Scan for the cell matching the given text and deliver its [x, y] coordinate at center. 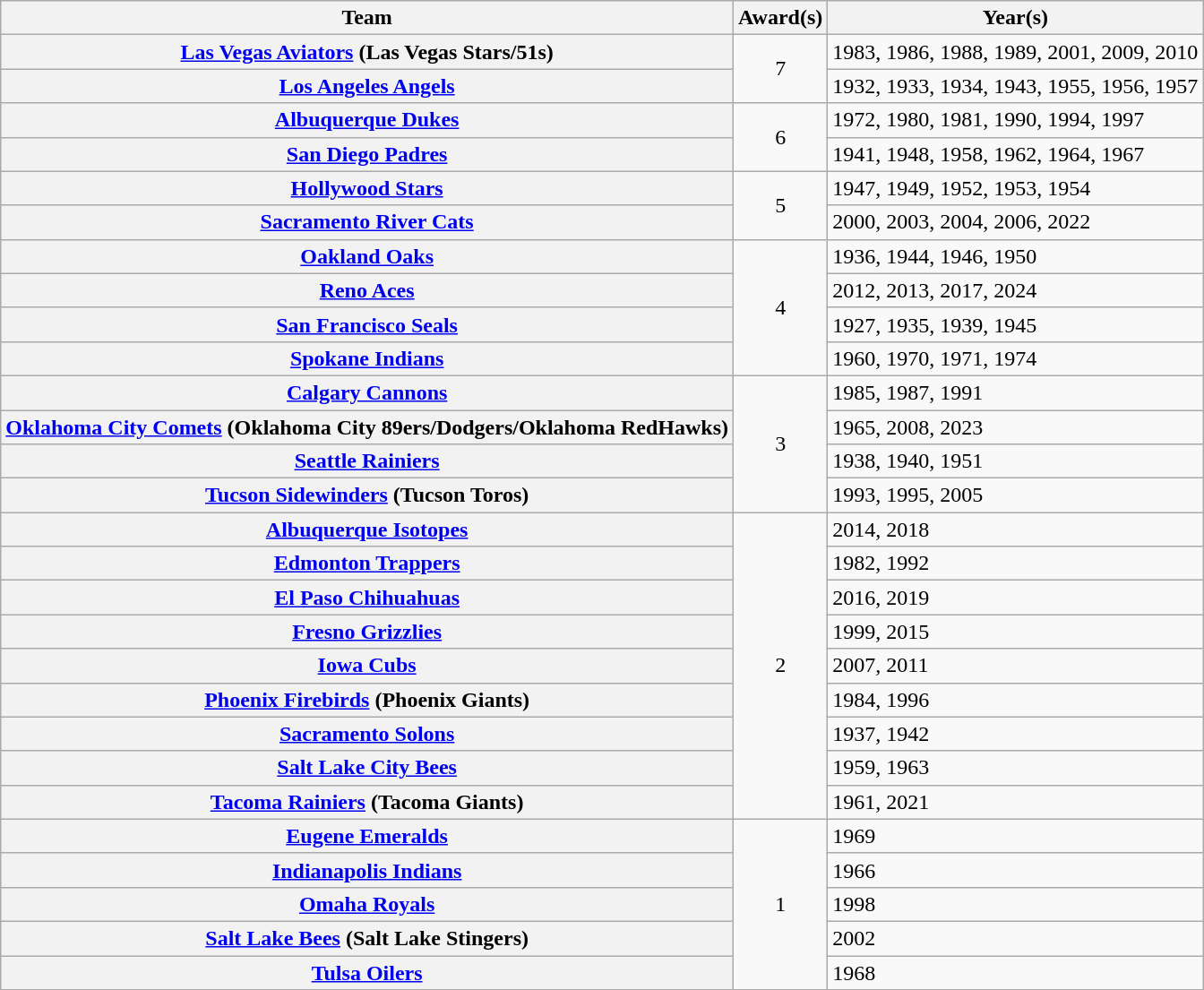
Salt Lake City Bees [367, 768]
2 [781, 667]
5 [781, 205]
Iowa Cubs [367, 666]
1993, 1995, 2005 [1016, 495]
1972, 1980, 1981, 1990, 1994, 1997 [1016, 120]
Reno Aces [367, 290]
Seattle Rainiers [367, 461]
1999, 2015 [1016, 632]
1968 [1016, 972]
1927, 1935, 1939, 1945 [1016, 324]
Tucson Sidewinders (Tucson Toros) [367, 495]
1959, 1963 [1016, 768]
1985, 1987, 1991 [1016, 392]
1984, 1996 [1016, 700]
2016, 2019 [1016, 598]
7 [781, 69]
1936, 1944, 1946, 1950 [1016, 256]
Hollywood Stars [367, 188]
Edmonton Trappers [367, 564]
2000, 2003, 2004, 2006, 2022 [1016, 222]
Calgary Cannons [367, 392]
Spokane Indians [367, 358]
Albuquerque Isotopes [367, 529]
1998 [1016, 904]
4 [781, 307]
Eugene Emeralds [367, 836]
Las Vegas Aviators (Las Vegas Stars/51s) [367, 52]
Indianapolis Indians [367, 870]
3 [781, 443]
Oklahoma City Comets (Oklahoma City 89ers/Dodgers/Oklahoma RedHawks) [367, 427]
1965, 2008, 2023 [1016, 427]
Albuquerque Dukes [367, 120]
1960, 1970, 1971, 1974 [1016, 358]
Salt Lake Bees (Salt Lake Stingers) [367, 938]
1941, 1948, 1958, 1962, 1964, 1967 [1016, 154]
Team [367, 18]
Tulsa Oilers [367, 972]
Award(s) [781, 18]
San Diego Padres [367, 154]
1938, 1940, 1951 [1016, 461]
El Paso Chihuahuas [367, 598]
Phoenix Firebirds (Phoenix Giants) [367, 700]
Year(s) [1016, 18]
Sacramento River Cats [367, 222]
1937, 1942 [1016, 734]
1982, 1992 [1016, 564]
2014, 2018 [1016, 529]
1966 [1016, 870]
Los Angeles Angels [367, 86]
2007, 2011 [1016, 666]
1969 [1016, 836]
Tacoma Rainiers (Tacoma Giants) [367, 802]
2012, 2013, 2017, 2024 [1016, 290]
Oakland Oaks [367, 256]
San Francisco Seals [367, 324]
1961, 2021 [1016, 802]
Sacramento Solons [367, 734]
2002 [1016, 938]
6 [781, 137]
Omaha Royals [367, 904]
1 [781, 904]
Fresno Grizzlies [367, 632]
1983, 1986, 1988, 1989, 2001, 2009, 2010 [1016, 52]
1932, 1933, 1934, 1943, 1955, 1956, 1957 [1016, 86]
1947, 1949, 1952, 1953, 1954 [1016, 188]
